Output the [X, Y] coordinate of the center of the cell containing the given text.  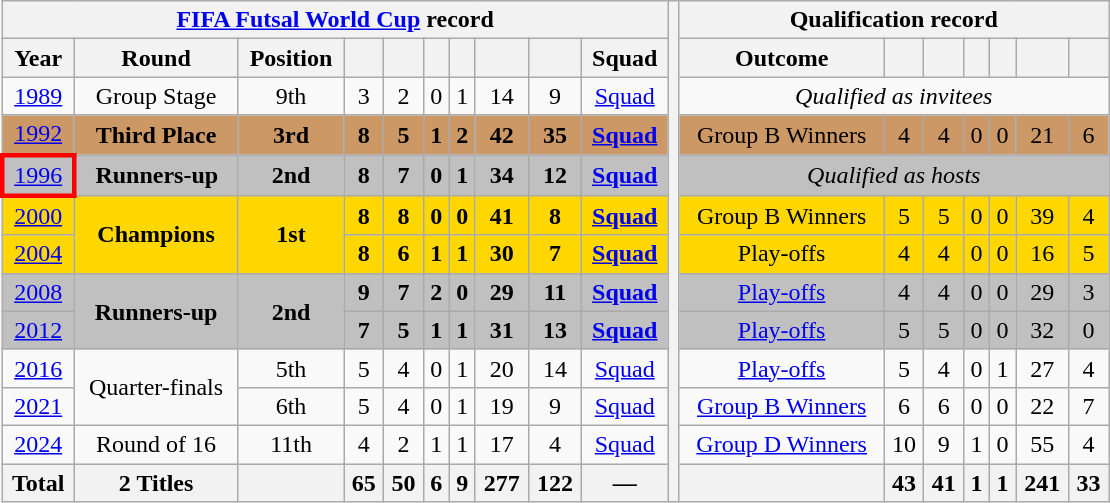
2004 [38, 254]
1989 [38, 96]
21 [1042, 135]
5th [291, 368]
31 [502, 330]
2000 [38, 216]
— [625, 483]
Group Stage [156, 96]
Qualified as hosts [894, 174]
2008 [38, 292]
Year [38, 58]
22 [1042, 406]
35 [554, 135]
27 [1042, 368]
122 [554, 483]
1st [291, 235]
9th [291, 96]
Total [38, 483]
Group D Winners [782, 444]
43 [904, 483]
Outcome [782, 58]
Qualification record [894, 20]
12 [554, 174]
Round of 16 [156, 444]
50 [404, 483]
55 [1042, 444]
1996 [38, 174]
241 [1042, 483]
2016 [38, 368]
Champions [156, 235]
Quarter-finals [156, 387]
2021 [38, 406]
Qualified as invitees [894, 96]
65 [364, 483]
6th [291, 406]
11th [291, 444]
2012 [38, 330]
Third Place [156, 135]
Round [156, 58]
16 [1042, 254]
33 [1089, 483]
2024 [38, 444]
20 [502, 368]
2 Titles [156, 483]
FIFA Futsal World Cup record [335, 20]
39 [1042, 216]
32 [1042, 330]
17 [502, 444]
34 [502, 174]
11 [554, 292]
277 [502, 483]
42 [502, 135]
13 [554, 330]
3rd [291, 135]
10 [904, 444]
19 [502, 406]
1992 [38, 135]
30 [502, 254]
Position [291, 58]
